From the cell containing the given text, extract its center point as (x, y) coordinate. 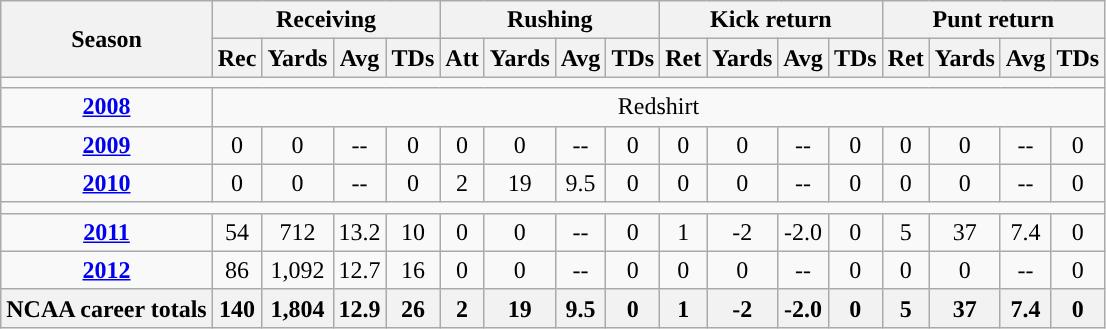
140 (237, 308)
Rushing (550, 20)
12.9 (360, 308)
Rec (237, 58)
12.7 (360, 270)
54 (237, 232)
26 (413, 308)
2010 (106, 183)
10 (413, 232)
2011 (106, 232)
Receiving (326, 20)
2008 (106, 107)
Punt return (993, 20)
16 (413, 270)
Season (106, 39)
1,804 (298, 308)
1,092 (298, 270)
2009 (106, 145)
Att (462, 58)
Kick return (771, 20)
Redshirt (658, 107)
712 (298, 232)
NCAA career totals (106, 308)
2012 (106, 270)
13.2 (360, 232)
86 (237, 270)
